For the text-containing cell, return its midpoint in (x, y) coordinate format. 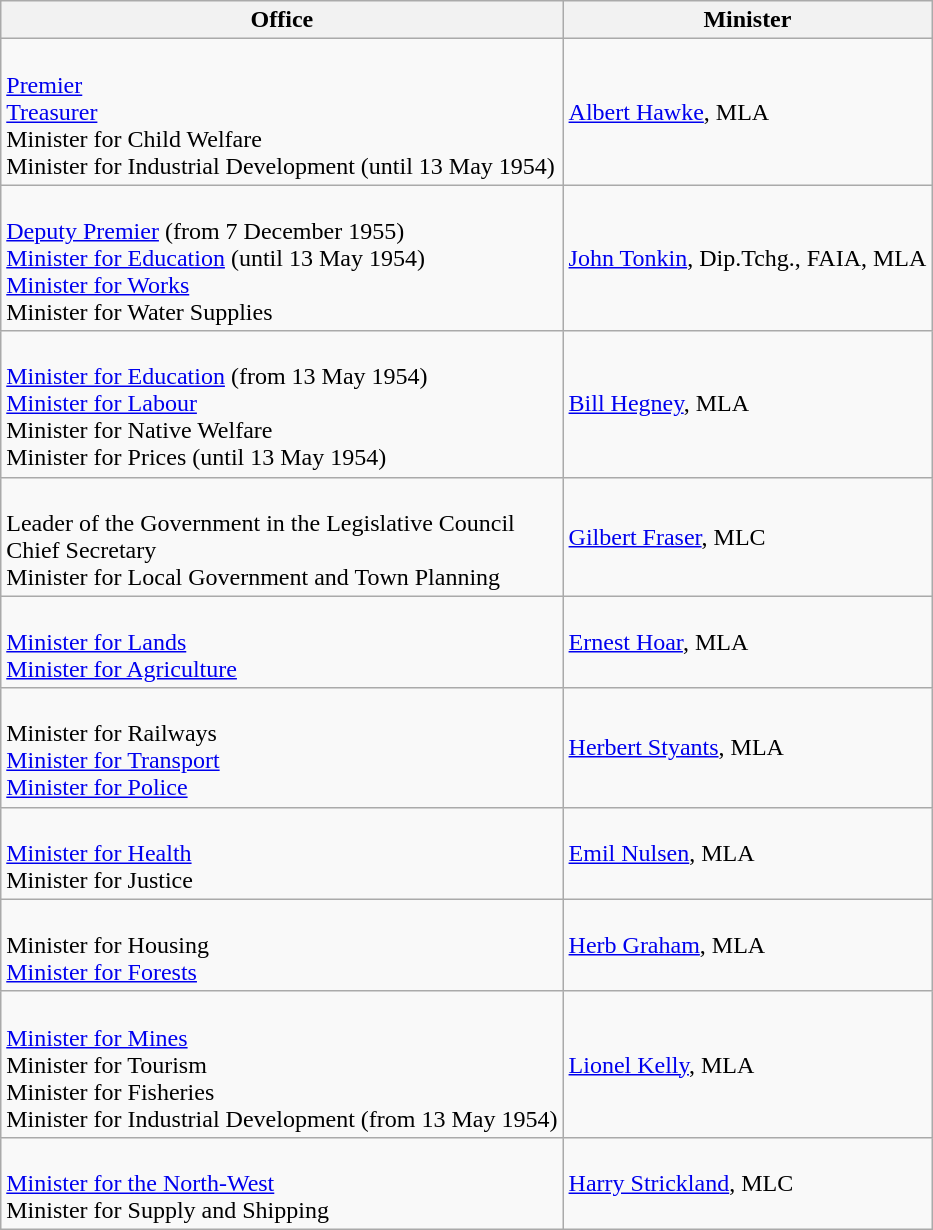
Minister for Mines Minister for Tourism Minister for Fisheries Minister for Industrial Development (from 13 May 1954) (282, 1064)
Herbert Styants, MLA (748, 748)
John Tonkin, Dip.Tchg., FAIA, MLA (748, 258)
Minister for Education (from 13 May 1954) Minister for Labour Minister for Native Welfare Minister for Prices (until 13 May 1954) (282, 404)
Minister for Lands Minister for Agriculture (282, 642)
Minister for Health Minister for Justice (282, 853)
Lionel Kelly, MLA (748, 1064)
Harry Strickland, MLC (748, 1183)
Office (282, 20)
Emil Nulsen, MLA (748, 853)
Bill Hegney, MLA (748, 404)
Gilbert Fraser, MLC (748, 536)
Premier Treasurer Minister for Child Welfare Minister for Industrial Development (until 13 May 1954) (282, 112)
Minister (748, 20)
Minister for the North-West Minister for Supply and Shipping (282, 1183)
Minister for Railways Minister for Transport Minister for Police (282, 748)
Albert Hawke, MLA (748, 112)
Herb Graham, MLA (748, 945)
Leader of the Government in the Legislative Council Chief Secretary Minister for Local Government and Town Planning (282, 536)
Deputy Premier (from 7 December 1955) Minister for Education (until 13 May 1954) Minister for Works Minister for Water Supplies (282, 258)
Minister for Housing Minister for Forests (282, 945)
Ernest Hoar, MLA (748, 642)
